Return the (X, Y) coordinate for the center point of the cell that contains the specified text.  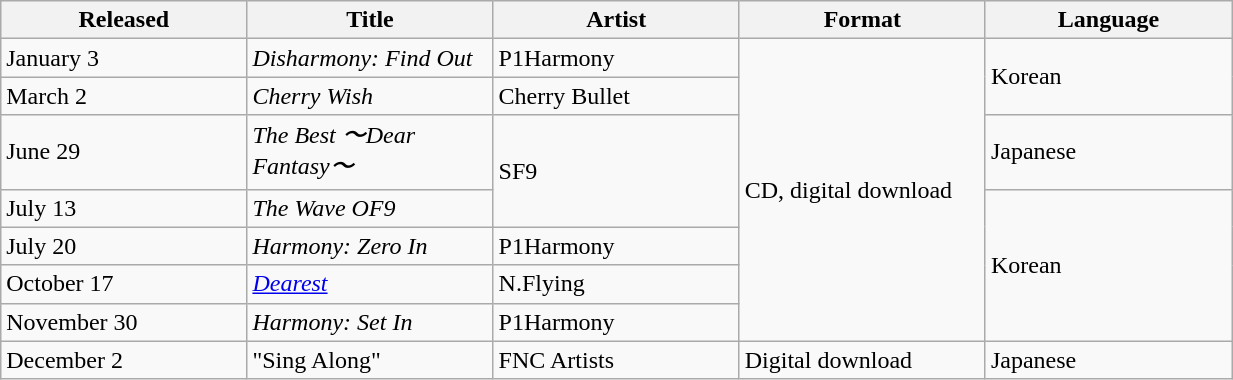
The Best 〜Dear Fantasy〜 (370, 152)
The Wave OF9 (370, 208)
Format (862, 20)
October 17 (124, 284)
July 13 (124, 208)
Harmony: Zero In (370, 246)
Disharmony: Find Out (370, 58)
CD, digital download (862, 190)
Digital download (862, 360)
January 3 (124, 58)
November 30 (124, 322)
FNC Artists (616, 360)
March 2 (124, 96)
July 20 (124, 246)
"Sing Along" (370, 360)
N.Flying (616, 284)
June 29 (124, 152)
Language (1108, 20)
Dearest (370, 284)
Released (124, 20)
Title (370, 20)
Artist (616, 20)
December 2 (124, 360)
SF9 (616, 171)
Cherry Bullet (616, 96)
Harmony: Set In (370, 322)
Cherry Wish (370, 96)
